Capture the cell that displays the provided text and extract its (X, Y) central coordinate. 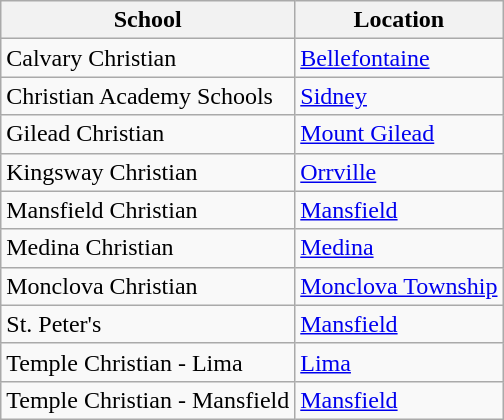
Monclova Township (399, 286)
Monclova Christian (148, 286)
School (148, 20)
Temple Christian - Lima (148, 362)
Location (399, 20)
Mansfield Christian (148, 210)
Mount Gilead (399, 134)
Medina Christian (148, 248)
Lima (399, 362)
Medina (399, 248)
Sidney (399, 96)
Kingsway Christian (148, 172)
Orrville (399, 172)
Christian Academy Schools (148, 96)
Calvary Christian (148, 58)
Bellefontaine (399, 58)
Gilead Christian (148, 134)
Temple Christian - Mansfield (148, 400)
St. Peter's (148, 324)
